For the text-containing cell, return its midpoint in (x, y) coordinate format. 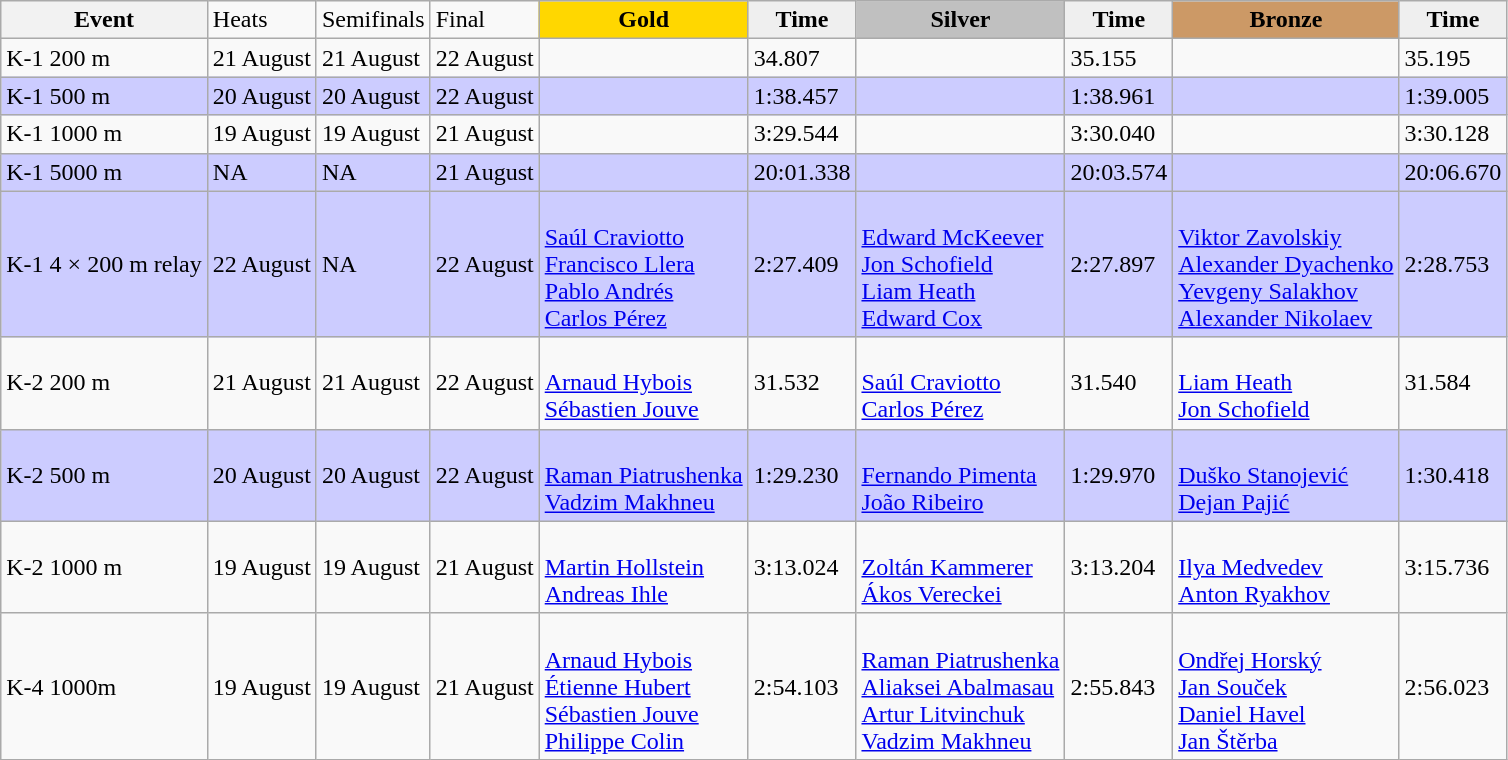
1:29.230 (802, 475)
K-2 1000 m (104, 567)
Arnaud HyboisÉtienne HubertSébastien JouvePhilippe Colin (644, 686)
1:38.457 (802, 96)
2:55.843 (1119, 686)
2:27.409 (802, 264)
3:13.204 (1119, 567)
20:03.574 (1119, 172)
Semifinals (373, 20)
Bronze (1286, 20)
K-4 1000m (104, 686)
35.195 (1453, 58)
31.584 (1453, 383)
Ilya MedvedevAnton Ryakhov (1286, 567)
Final (484, 20)
3:30.040 (1119, 134)
31.540 (1119, 383)
K-2 500 m (104, 475)
Ondřej HorskýJan SoučekDaniel HavelJan Štěrba (1286, 686)
K-1 5000 m (104, 172)
Gold (644, 20)
2:54.103 (802, 686)
K-1 4 × 200 m relay (104, 264)
Zoltán KammererÁkos Vereckei (960, 567)
1:29.970 (1119, 475)
K-1 200 m (104, 58)
Arnaud HyboisSébastien Jouve (644, 383)
Fernando PimentaJoão Ribeiro (960, 475)
31.532 (802, 383)
2:27.897 (1119, 264)
2:28.753 (1453, 264)
2:56.023 (1453, 686)
Martin HollsteinAndreas Ihle (644, 567)
Duško StanojevićDejan Pajić (1286, 475)
Raman PiatrushenkaAliaksei AbalmasauArtur LitvinchukVadzim Makhneu (960, 686)
K-2 200 m (104, 383)
K-1 1000 m (104, 134)
3:29.544 (802, 134)
Event (104, 20)
Heats (262, 20)
Saúl CraviottoCarlos Pérez (960, 383)
Edward McKeeverJon SchofieldLiam HeathEdward Cox (960, 264)
1:30.418 (1453, 475)
Liam HeathJon Schofield (1286, 383)
3:15.736 (1453, 567)
Saúl CraviottoFrancisco LleraPablo AndrésCarlos Pérez (644, 264)
20:01.338 (802, 172)
3:30.128 (1453, 134)
3:13.024 (802, 567)
1:39.005 (1453, 96)
K-1 500 m (104, 96)
1:38.961 (1119, 96)
Viktor ZavolskiyAlexander DyachenkoYevgeny SalakhovAlexander Nikolaev (1286, 264)
20:06.670 (1453, 172)
Silver (960, 20)
34.807 (802, 58)
35.155 (1119, 58)
Raman PiatrushenkaVadzim Makhneu (644, 475)
